For the text-containing cell, return its midpoint in (x, y) coordinate format. 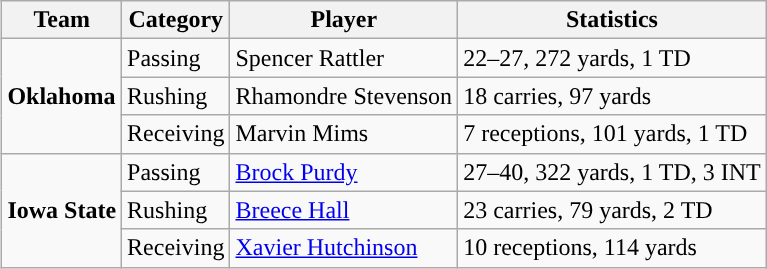
10 receptions, 114 yards (612, 248)
Statistics (612, 20)
Team (62, 20)
23 carries, 79 yards, 2 TD (612, 210)
18 carries, 97 yards (612, 96)
Player (344, 20)
22–27, 272 yards, 1 TD (612, 58)
Breece Hall (344, 210)
Iowa State (62, 210)
Brock Purdy (344, 172)
Spencer Rattler (344, 58)
7 receptions, 101 yards, 1 TD (612, 134)
27–40, 322 yards, 1 TD, 3 INT (612, 172)
Oklahoma (62, 96)
Category (176, 20)
Rhamondre Stevenson (344, 96)
Xavier Hutchinson (344, 248)
Marvin Mims (344, 134)
